Extract the [x, y] coordinate from the center of the cell holding the provided text.  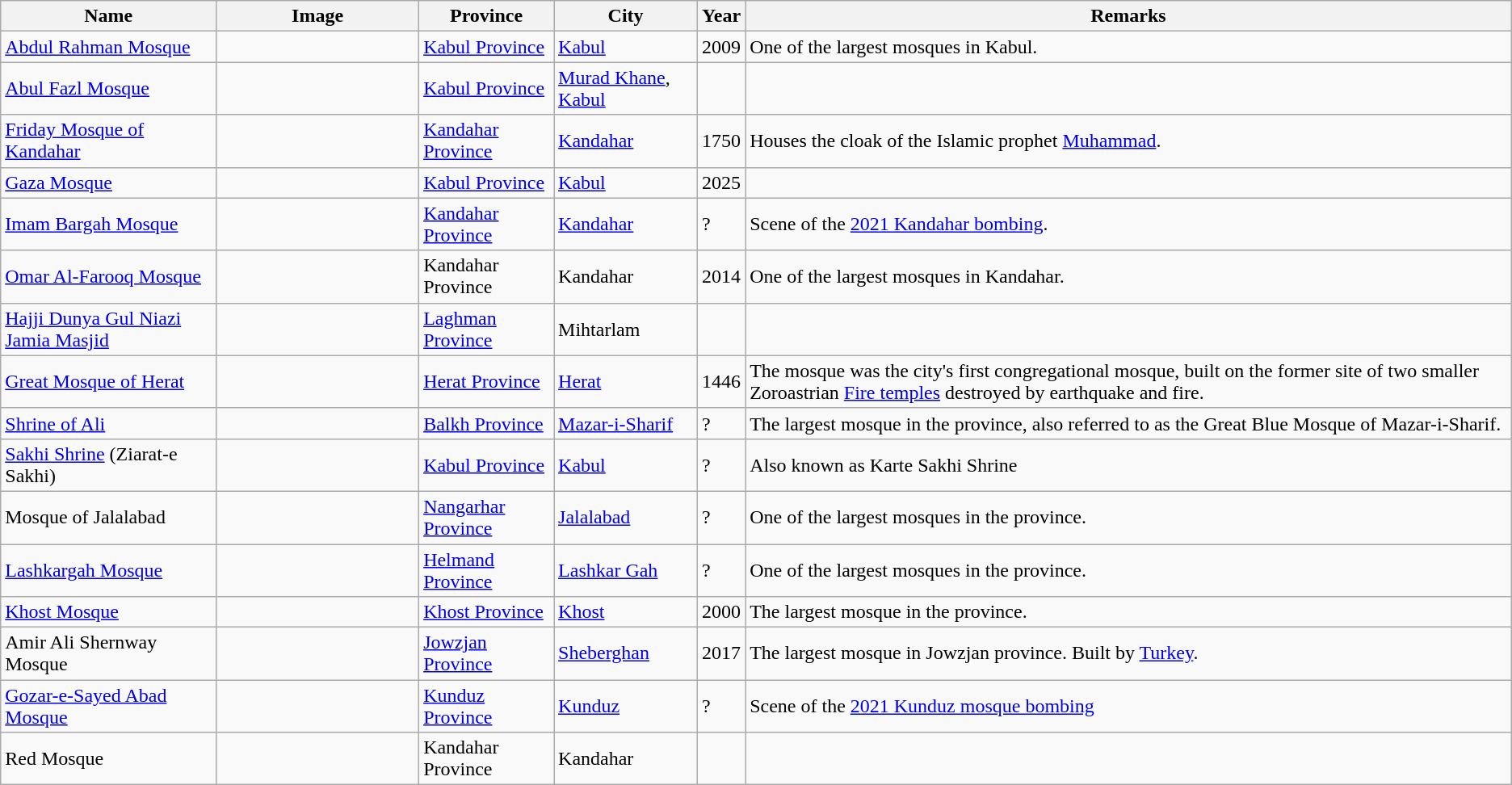
Image [318, 16]
Gozar-e-Sayed Abad Mosque [108, 706]
City [626, 16]
Lashkargah Mosque [108, 570]
Sheberghan [626, 654]
Scene of the 2021 Kunduz mosque bombing [1129, 706]
One of the largest mosques in Kandahar. [1129, 276]
Houses the cloak of the Islamic prophet Muhammad. [1129, 141]
Balkh Province [486, 423]
2000 [722, 612]
2025 [722, 183]
Mosque of Jalalabad [108, 517]
2014 [722, 276]
Scene of the 2021 Kandahar bombing. [1129, 225]
Shrine of Ali [108, 423]
Mihtarlam [626, 330]
Red Mosque [108, 759]
Amir Ali Shernway Mosque [108, 654]
Remarks [1129, 16]
Jalalabad [626, 517]
Mazar-i-Sharif [626, 423]
Herat Province [486, 381]
1446 [722, 381]
Also known as Karte Sakhi Shrine [1129, 465]
Name [108, 16]
Imam Bargah Mosque [108, 225]
Province [486, 16]
Sakhi Shrine (Ziarat-e Sakhi) [108, 465]
2009 [722, 47]
One of the largest mosques in Kabul. [1129, 47]
Abul Fazl Mosque [108, 89]
Omar Al-Farooq Mosque [108, 276]
Kunduz Province [486, 706]
Great Mosque of Herat [108, 381]
Khost Mosque [108, 612]
Year [722, 16]
Friday Mosque of Kandahar [108, 141]
Abdul Rahman Mosque [108, 47]
Jowzjan Province [486, 654]
Khost [626, 612]
The largest mosque in the province, also referred to as the Great Blue Mosque of Mazar-i-Sharif. [1129, 423]
Herat [626, 381]
Helmand Province [486, 570]
Lashkar Gah [626, 570]
Khost Province [486, 612]
Laghman Province [486, 330]
Murad Khane, Kabul [626, 89]
Kunduz [626, 706]
Nangarhar Province [486, 517]
The largest mosque in Jowzjan province. Built by Turkey. [1129, 654]
Hajji Dunya Gul Niazi Jamia Masjid [108, 330]
2017 [722, 654]
Gaza Mosque [108, 183]
The largest mosque in the province. [1129, 612]
1750 [722, 141]
